Locate the cell with the specified text and output its [x, y] center coordinate. 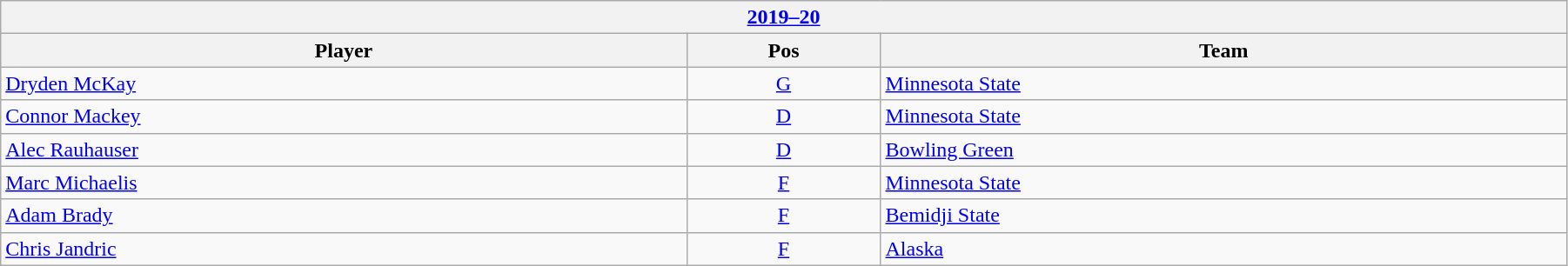
Chris Jandric [344, 249]
G [783, 83]
Dryden McKay [344, 83]
Player [344, 50]
Connor Mackey [344, 116]
2019–20 [784, 17]
Adam Brady [344, 216]
Alec Rauhauser [344, 150]
Marc Michaelis [344, 183]
Bemidji State [1223, 216]
Alaska [1223, 249]
Bowling Green [1223, 150]
Pos [783, 50]
Team [1223, 50]
